Capture the cell that displays the provided text and extract its [X, Y] central coordinate. 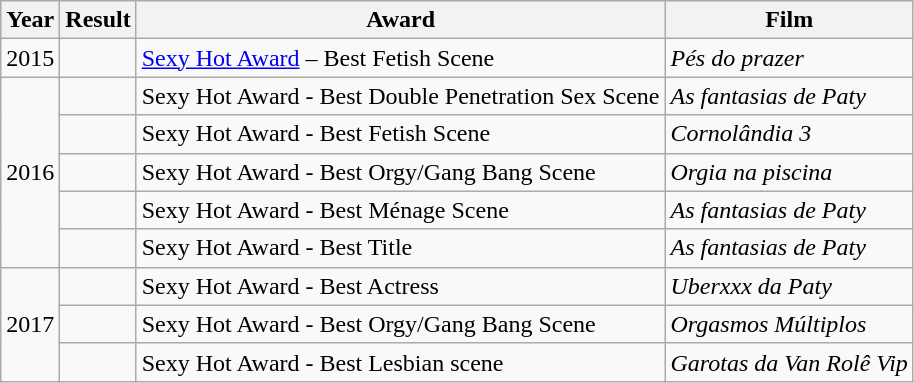
Sexy Hot Award - Best Actress [400, 286]
2016 [30, 172]
Cornolândia 3 [789, 134]
Garotas da Van Rolê Vip [789, 362]
Result [98, 20]
Uberxxx da Paty [789, 286]
Sexy Hot Award - Best Ménage Scene [400, 210]
Orgia na piscina [789, 172]
Sexy Hot Award - Best Lesbian scene [400, 362]
Sexy Hot Award - Best Title [400, 248]
Year [30, 20]
2015 [30, 58]
Sexy Hot Award – Best Fetish Scene [400, 58]
Sexy Hot Award - Best Fetish Scene [400, 134]
Pés do prazer [789, 58]
Film [789, 20]
Award [400, 20]
Orgasmos Múltiplos [789, 324]
2017 [30, 324]
Sexy Hot Award - Best Double Penetration Sex Scene [400, 96]
